Detect which cell encompasses the target text, then output its (X, Y) center coordinate. 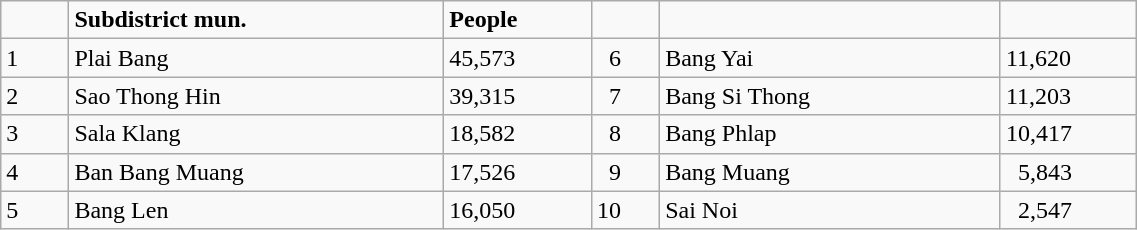
1 (35, 58)
3 (35, 134)
6 (625, 58)
Bang Len (256, 210)
5 (35, 210)
Bang Phlap (830, 134)
7 (625, 96)
17,526 (518, 172)
4 (35, 172)
Sala Klang (256, 134)
People (518, 20)
45,573 (518, 58)
Sao Thong Hin (256, 96)
Sai Noi (830, 210)
Bang Yai (830, 58)
39,315 (518, 96)
10 (625, 210)
18,582 (518, 134)
11,203 (1068, 96)
9 (625, 172)
Subdistrict mun. (256, 20)
Bang Si Thong (830, 96)
2 (35, 96)
Ban Bang Muang (256, 172)
5,843 (1068, 172)
2,547 (1068, 210)
8 (625, 134)
16,050 (518, 210)
Plai Bang (256, 58)
Bang Muang (830, 172)
10,417 (1068, 134)
11,620 (1068, 58)
